Provide the [x, y] coordinate of the cell's center where the given text is located.  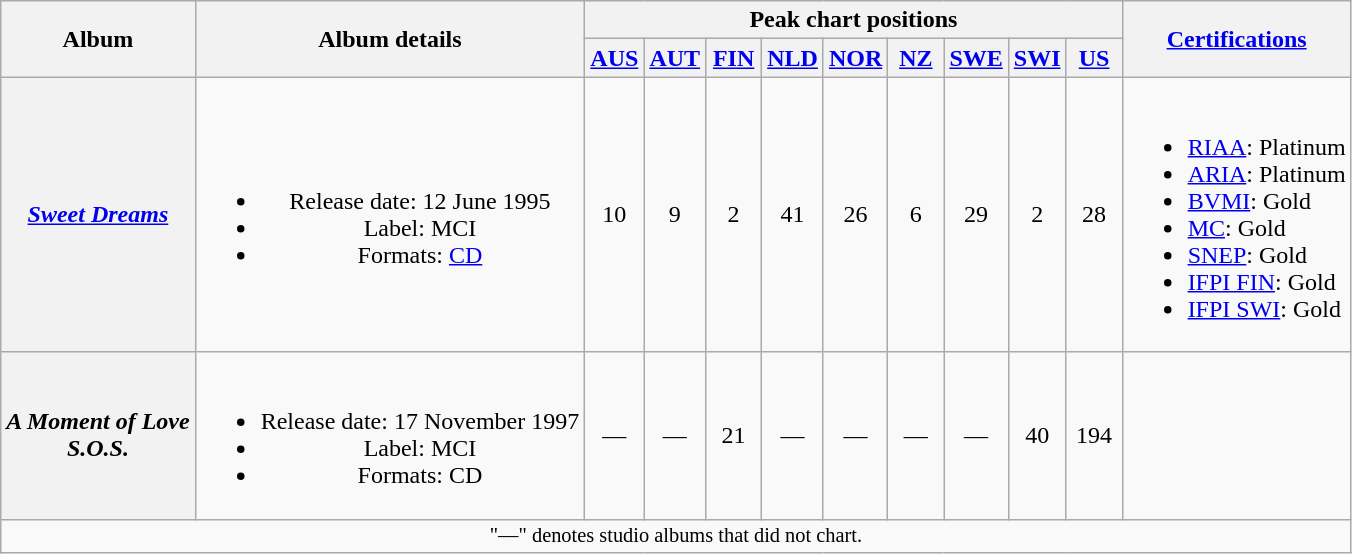
194 [1094, 436]
A Moment of LoveS.O.S. [98, 436]
6 [916, 214]
26 [855, 214]
US [1094, 58]
41 [793, 214]
NOR [855, 58]
Release date: 12 June 1995Label: MCIFormats: CD [390, 214]
40 [1037, 436]
SWI [1037, 58]
9 [675, 214]
Release date: 17 November 1997Label: MCIFormats: CD [390, 436]
10 [614, 214]
NZ [916, 58]
Certifications [1236, 39]
28 [1094, 214]
FIN [734, 58]
Album details [390, 39]
AUT [675, 58]
NLD [793, 58]
AUS [614, 58]
29 [976, 214]
RIAA: PlatinumARIA: PlatinumBVMI: GoldMC: GoldSNEP: GoldIFPI FIN: GoldIFPI SWI: Gold [1236, 214]
SWE [976, 58]
Album [98, 39]
Peak chart positions [854, 20]
"—" denotes studio albums that did not chart. [676, 536]
Sweet Dreams [98, 214]
21 [734, 436]
